From the cell containing the given text, extract its center point as (x, y) coordinate. 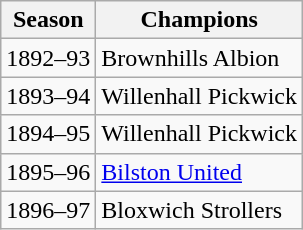
Bloxwich Strollers (200, 210)
Champions (200, 20)
1896–97 (48, 210)
Brownhills Albion (200, 58)
1892–93 (48, 58)
1895–96 (48, 172)
1894–95 (48, 134)
Bilston United (200, 172)
1893–94 (48, 96)
Season (48, 20)
